Search for the cell housing the specified text and yield its [x, y] center coordinate. 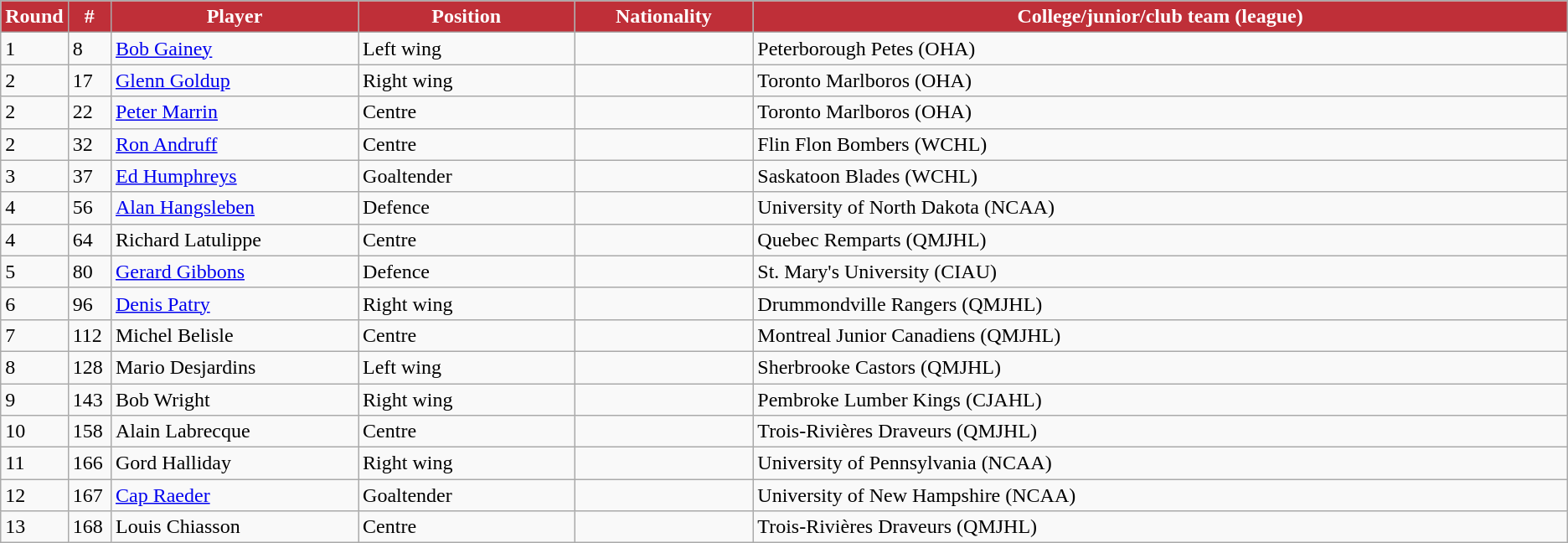
Mario Desjardins [235, 367]
Louis Chiasson [235, 527]
Alain Labrecque [235, 432]
Denis Patry [235, 303]
112 [89, 335]
University of North Dakota (NCAA) [1160, 208]
Cap Raeder [235, 495]
Player [235, 17]
Richard Latulippe [235, 240]
Flin Flon Bombers (WCHL) [1160, 144]
Sherbrooke Castors (QMJHL) [1160, 367]
32 [89, 144]
10 [34, 432]
12 [34, 495]
5 [34, 271]
167 [89, 495]
11 [34, 463]
13 [34, 527]
Bob Gainey [235, 49]
Gord Halliday [235, 463]
9 [34, 400]
64 [89, 240]
37 [89, 176]
University of New Hampshire (NCAA) [1160, 495]
Michel Belisle [235, 335]
Position [467, 17]
University of Pennsylvania (NCAA) [1160, 463]
St. Mary's University (CIAU) [1160, 271]
128 [89, 367]
Peter Marrin [235, 112]
# [89, 17]
Ed Humphreys [235, 176]
96 [89, 303]
Gerard Gibbons [235, 271]
7 [34, 335]
6 [34, 303]
Pembroke Lumber Kings (CJAHL) [1160, 400]
17 [89, 80]
56 [89, 208]
166 [89, 463]
22 [89, 112]
80 [89, 271]
168 [89, 527]
143 [89, 400]
158 [89, 432]
College/junior/club team (league) [1160, 17]
Drummondville Rangers (QMJHL) [1160, 303]
Nationality [663, 17]
Bob Wright [235, 400]
Peterborough Petes (OHA) [1160, 49]
Ron Andruff [235, 144]
Alan Hangsleben [235, 208]
1 [34, 49]
Quebec Remparts (QMJHL) [1160, 240]
Saskatoon Blades (WCHL) [1160, 176]
Glenn Goldup [235, 80]
3 [34, 176]
Montreal Junior Canadiens (QMJHL) [1160, 335]
Round [34, 17]
